Pinpoint the cell where the given text exists, returning its (X, Y) midpoint coordinate. 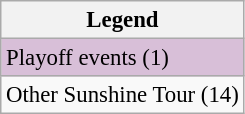
Legend (122, 20)
Playoff events (1) (122, 58)
Other Sunshine Tour (14) (122, 95)
